Determine the (X, Y) coordinate at the center of the cell enclosing the given text.  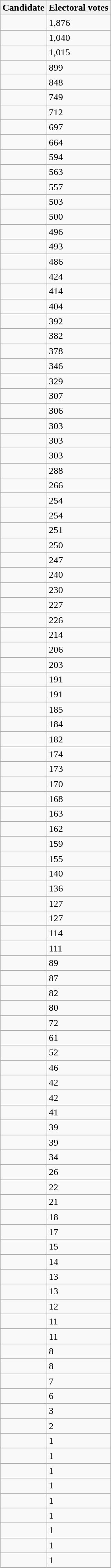
163 (78, 814)
1,040 (78, 38)
174 (78, 754)
500 (78, 217)
496 (78, 232)
557 (78, 187)
306 (78, 411)
162 (78, 829)
136 (78, 888)
493 (78, 247)
486 (78, 262)
18 (78, 1217)
52 (78, 1053)
2 (78, 1426)
697 (78, 127)
251 (78, 530)
503 (78, 202)
155 (78, 859)
168 (78, 799)
87 (78, 978)
203 (78, 665)
89 (78, 963)
46 (78, 1068)
34 (78, 1157)
848 (78, 82)
392 (78, 321)
214 (78, 635)
Electoral votes (78, 8)
173 (78, 769)
346 (78, 366)
424 (78, 276)
712 (78, 112)
184 (78, 724)
749 (78, 97)
114 (78, 933)
247 (78, 560)
378 (78, 351)
140 (78, 873)
227 (78, 605)
899 (78, 67)
288 (78, 471)
6 (78, 1396)
14 (78, 1262)
404 (78, 306)
206 (78, 649)
240 (78, 575)
182 (78, 739)
185 (78, 709)
15 (78, 1247)
21 (78, 1202)
170 (78, 784)
111 (78, 948)
594 (78, 157)
226 (78, 620)
22 (78, 1187)
26 (78, 1172)
250 (78, 545)
41 (78, 1112)
80 (78, 1008)
159 (78, 844)
3 (78, 1411)
230 (78, 590)
17 (78, 1232)
72 (78, 1023)
Candidate (24, 8)
82 (78, 993)
329 (78, 381)
61 (78, 1038)
1,015 (78, 53)
266 (78, 486)
1,876 (78, 23)
382 (78, 336)
414 (78, 291)
664 (78, 142)
563 (78, 172)
7 (78, 1381)
307 (78, 396)
12 (78, 1306)
